Return (X, Y) of the center of cell containing provided text 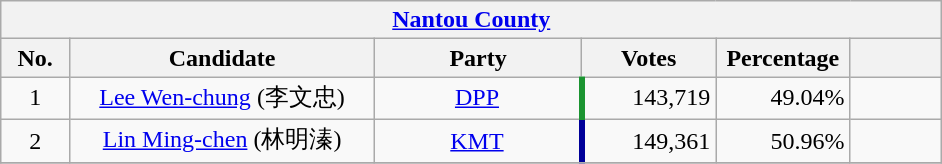
Percentage (783, 58)
Candidate (222, 58)
2 (36, 140)
Votes (649, 58)
1 (36, 98)
50.96% (783, 140)
Party (478, 58)
Lee Wen-chung (李文忠) (222, 98)
No. (36, 58)
Lin Ming-chen (林明溱) (222, 140)
49.04% (783, 98)
Nantou County (472, 20)
DPP (478, 98)
143,719 (649, 98)
KMT (478, 140)
149,361 (649, 140)
